Detect which cell encompasses the target text, then output its [x, y] center coordinate. 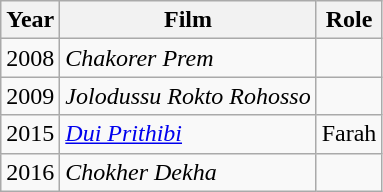
2008 [30, 58]
Farah [349, 134]
Chakorer Prem [188, 58]
Role [349, 20]
2016 [30, 172]
Jolodussu Rokto Rohosso [188, 96]
2009 [30, 96]
Film [188, 20]
Dui Prithibi [188, 134]
2015 [30, 134]
Chokher Dekha [188, 172]
Year [30, 20]
